Determine the [x, y] coordinate at the center of the cell enclosing the given text.  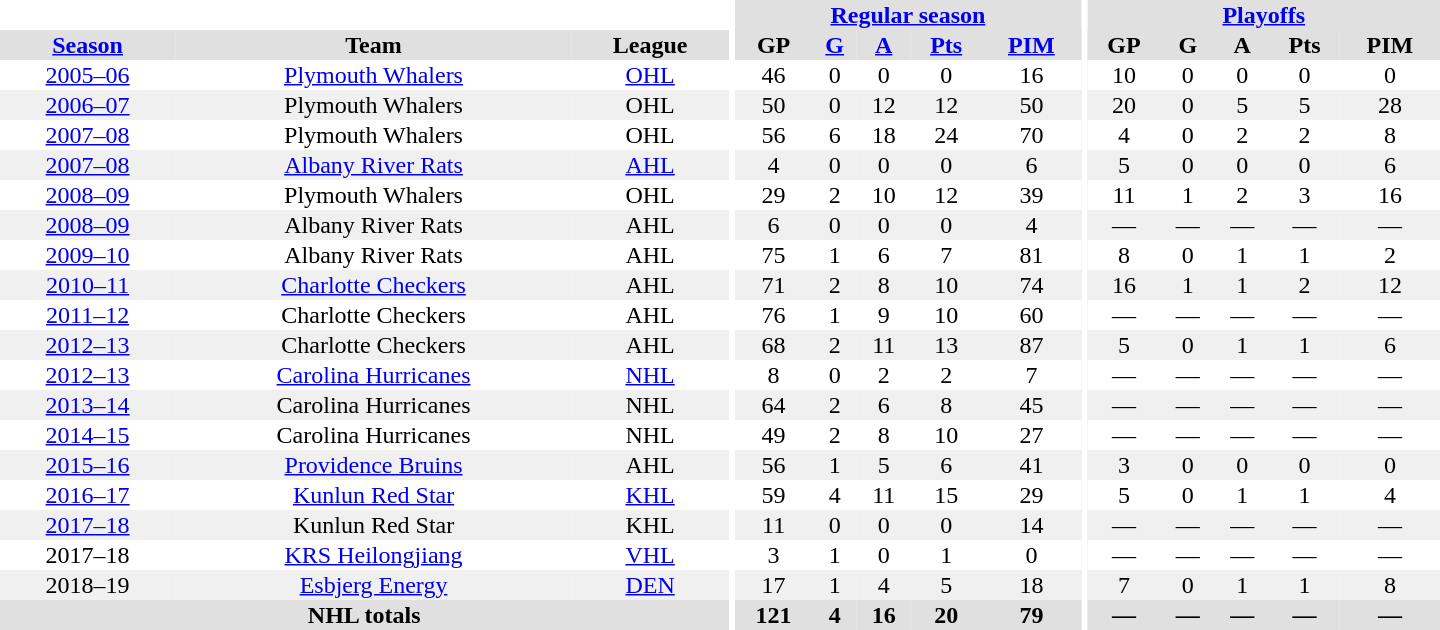
2015–16 [88, 465]
27 [1031, 435]
13 [946, 345]
46 [774, 75]
75 [774, 255]
2010–11 [88, 285]
2013–14 [88, 405]
74 [1031, 285]
League [650, 45]
2011–12 [88, 315]
2009–10 [88, 255]
71 [774, 285]
41 [1031, 465]
Esbjerg Energy [374, 585]
2006–07 [88, 105]
KRS Heilongjiang [374, 555]
2014–15 [88, 435]
Providence Bruins [374, 465]
14 [1031, 525]
68 [774, 345]
87 [1031, 345]
Season [88, 45]
VHL [650, 555]
Team [374, 45]
70 [1031, 135]
76 [774, 315]
81 [1031, 255]
NHL totals [364, 615]
2016–17 [88, 495]
DEN [650, 585]
60 [1031, 315]
9 [884, 315]
17 [774, 585]
2018–19 [88, 585]
64 [774, 405]
39 [1031, 195]
24 [946, 135]
49 [774, 435]
2005–06 [88, 75]
59 [774, 495]
15 [946, 495]
28 [1390, 105]
45 [1031, 405]
79 [1031, 615]
Regular season [908, 15]
Playoffs [1264, 15]
121 [774, 615]
